Detect which cell encompasses the target text, then output its [X, Y] center coordinate. 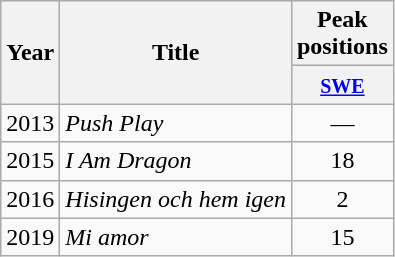
Hisingen och hem igen [176, 199]
Year [30, 52]
Mi amor [176, 237]
2015 [30, 161]
2 [342, 199]
2016 [30, 199]
18 [342, 161]
15 [342, 237]
2019 [30, 237]
SWE [342, 85]
— [342, 123]
Push Play [176, 123]
Peak positions [342, 34]
2013 [30, 123]
I Am Dragon [176, 161]
Title [176, 52]
